Return [X, Y] of the center of cell containing provided text 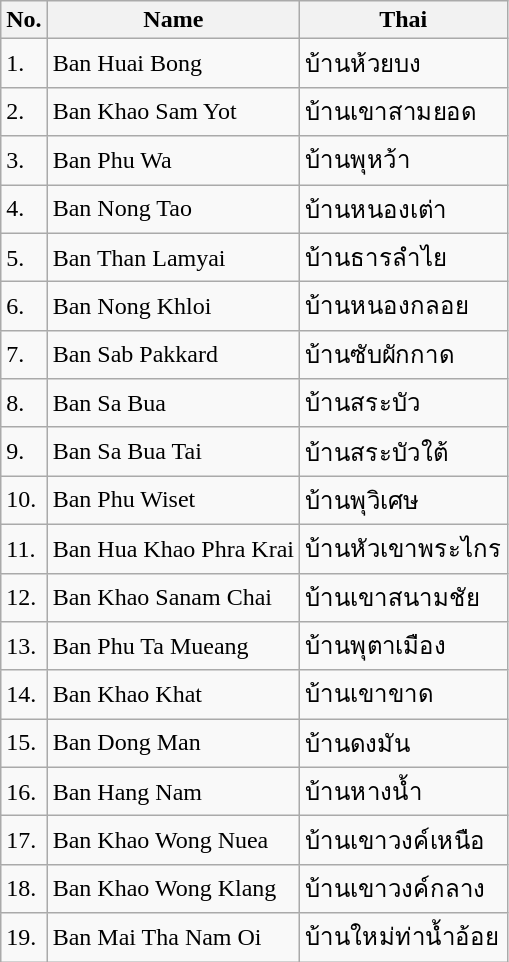
บ้านห้วยบง [403, 64]
บ้านสระบัวใต้ [403, 452]
Ban Sab Pakkard [173, 354]
Ban Nong Khloi [173, 306]
Ban Hang Nam [173, 792]
Ban Nong Tao [173, 208]
บ้านเขาขาด [403, 694]
บ้านเขาวงค์เหนือ [403, 840]
4. [24, 208]
บ้านพุตาเมือง [403, 646]
16. [24, 792]
6. [24, 306]
Ban Khao Sanam Chai [173, 598]
10. [24, 500]
8. [24, 404]
19. [24, 938]
1. [24, 64]
2. [24, 112]
บ้านหางน้ำ [403, 792]
บ้านหัวเขาพระไกร [403, 548]
บ้านพุวิเศษ [403, 500]
Ban Khao Khat [173, 694]
Ban Khao Wong Nuea [173, 840]
Ban Dong Man [173, 744]
Ban Phu Ta Mueang [173, 646]
14. [24, 694]
Ban Phu Wa [173, 160]
Name [173, 20]
Thai [403, 20]
Ban Sa Bua [173, 404]
บ้านหนองกลอย [403, 306]
บ้านเขาวงค์กลาง [403, 888]
บ้านพุหว้า [403, 160]
บ้านสระบัว [403, 404]
Ban Than Lamyai [173, 258]
9. [24, 452]
No. [24, 20]
บ้านเขาสามยอด [403, 112]
บ้านหนองเต่า [403, 208]
Ban Hua Khao Phra Krai [173, 548]
7. [24, 354]
Ban Khao Wong Klang [173, 888]
12. [24, 598]
Ban Phu Wiset [173, 500]
บ้านดงมัน [403, 744]
Ban Mai Tha Nam Oi [173, 938]
บ้านธารลำไย [403, 258]
5. [24, 258]
บ้านใหม่ท่าน้ำอ้อย [403, 938]
Ban Sa Bua Tai [173, 452]
17. [24, 840]
15. [24, 744]
บ้านซับผักกาด [403, 354]
13. [24, 646]
บ้านเขาสนามชัย [403, 598]
Ban Huai Bong [173, 64]
18. [24, 888]
Ban Khao Sam Yot [173, 112]
3. [24, 160]
11. [24, 548]
